Pinpoint the cell where the given text exists, returning its [x, y] midpoint coordinate. 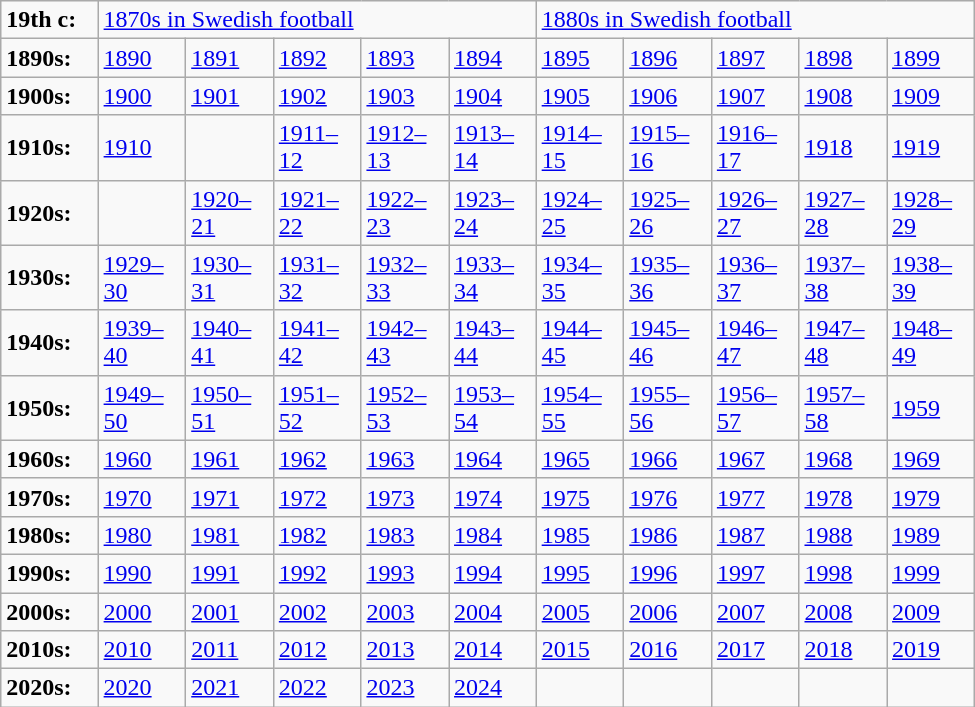
1969 [931, 459]
1926–27 [755, 212]
1980 [142, 535]
1976 [668, 497]
1912–13 [405, 148]
1923–24 [493, 212]
2024 [493, 688]
1947–48 [843, 342]
1895 [580, 58]
1999 [931, 573]
1964 [493, 459]
1933–34 [493, 278]
1935–36 [668, 278]
1946–47 [755, 342]
2020 [142, 688]
1994 [493, 573]
1896 [668, 58]
1925–26 [668, 212]
1944–45 [580, 342]
1981 [230, 535]
1932–33 [405, 278]
1955–56 [668, 408]
2000 [142, 611]
1898 [843, 58]
1960 [142, 459]
1919 [931, 148]
1890 [142, 58]
1916–17 [755, 148]
1907 [755, 96]
2020s: [50, 688]
2018 [843, 650]
1893 [405, 58]
1949–50 [142, 408]
1954–55 [580, 408]
2005 [580, 611]
1967 [755, 459]
2006 [668, 611]
1956–57 [755, 408]
1966 [668, 459]
1911–12 [317, 148]
1904 [493, 96]
1987 [755, 535]
1930s: [50, 278]
1996 [668, 573]
1978 [843, 497]
2022 [317, 688]
1977 [755, 497]
2008 [843, 611]
1995 [580, 573]
1990s: [50, 573]
1905 [580, 96]
1927–28 [843, 212]
1918 [843, 148]
1948–49 [931, 342]
1952–53 [405, 408]
1953–54 [493, 408]
1908 [843, 96]
1975 [580, 497]
2014 [493, 650]
1986 [668, 535]
2001 [230, 611]
1937–38 [843, 278]
1900s: [50, 96]
1970s: [50, 497]
1880s in Swedish football [755, 20]
1894 [493, 58]
2023 [405, 688]
1993 [405, 573]
1983 [405, 535]
1928–29 [931, 212]
1988 [843, 535]
1950–51 [230, 408]
1957–58 [843, 408]
1902 [317, 96]
1990 [142, 573]
2016 [668, 650]
1920–21 [230, 212]
2009 [931, 611]
1940–41 [230, 342]
1903 [405, 96]
1997 [755, 573]
1962 [317, 459]
2013 [405, 650]
2015 [580, 650]
1939–40 [142, 342]
1959 [931, 408]
2011 [230, 650]
1941–42 [317, 342]
1934–35 [580, 278]
1901 [230, 96]
1985 [580, 535]
1915–16 [668, 148]
1974 [493, 497]
1870s in Swedish football [317, 20]
1940s: [50, 342]
1936–37 [755, 278]
1890s: [50, 58]
1982 [317, 535]
2002 [317, 611]
1965 [580, 459]
2004 [493, 611]
1892 [317, 58]
1921–22 [317, 212]
1924–25 [580, 212]
1960s: [50, 459]
1913–14 [493, 148]
1945–46 [668, 342]
2021 [230, 688]
1989 [931, 535]
1922–23 [405, 212]
2010 [142, 650]
1951–52 [317, 408]
1891 [230, 58]
1900 [142, 96]
1942–43 [405, 342]
2019 [931, 650]
1943–44 [493, 342]
1950s: [50, 408]
1972 [317, 497]
2003 [405, 611]
2017 [755, 650]
1897 [755, 58]
1984 [493, 535]
1910 [142, 148]
1931–32 [317, 278]
2007 [755, 611]
1906 [668, 96]
1992 [317, 573]
1968 [843, 459]
1963 [405, 459]
1973 [405, 497]
1961 [230, 459]
1920s: [50, 212]
2000s: [50, 611]
1998 [843, 573]
1899 [931, 58]
1980s: [50, 535]
19th c: [50, 20]
1971 [230, 497]
1938–39 [931, 278]
1914–15 [580, 148]
2010s: [50, 650]
1930–31 [230, 278]
1929–30 [142, 278]
1970 [142, 497]
1910s: [50, 148]
1909 [931, 96]
2012 [317, 650]
1991 [230, 573]
1979 [931, 497]
